Return [X, Y] of the center of cell containing provided text 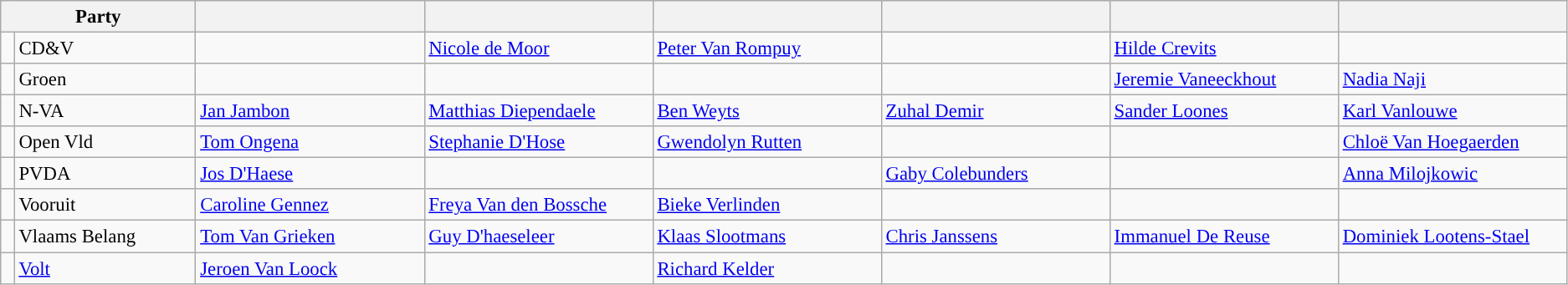
Zuhal Demir [996, 111]
CD&V [105, 48]
Vlaams Belang [105, 237]
Peter Van Rompuy [766, 48]
Nicole de Moor [539, 48]
Matthias Diependaele [539, 111]
PVDA [105, 174]
Tom Ongena [310, 142]
Klaas Slootmans [766, 237]
Groen [105, 79]
Party [99, 17]
Richard Kelder [766, 268]
Open Vld [105, 142]
Volt [105, 268]
Sander Loones [1223, 111]
Freya Van den Bossche [539, 205]
Hilde Crevits [1223, 48]
Caroline Gennez [310, 205]
Bieke Verlinden [766, 205]
Karl Vanlouwe [1453, 111]
Dominiek Lootens-Stael [1453, 237]
Jeroen Van Loock [310, 268]
Tom Van Grieken [310, 237]
Immanuel De Reuse [1223, 237]
Nadia Naji [1453, 79]
Anna Milojkowic [1453, 174]
Vooruit [105, 205]
Jos D'Haese [310, 174]
Gwendolyn Rutten [766, 142]
Ben Weyts [766, 111]
Chris Janssens [996, 237]
Jan Jambon [310, 111]
Gaby Colebunders [996, 174]
Stephanie D'Hose [539, 142]
Guy D'haeseleer [539, 237]
Jeremie Vaneeckhout [1223, 79]
N-VA [105, 111]
Chloë Van Hoegaerden [1453, 142]
